Return (x, y) of the center of cell containing provided text 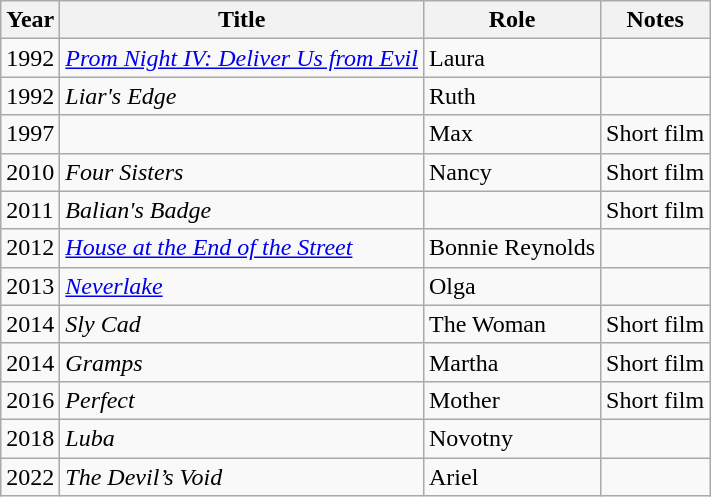
Perfect (242, 400)
Prom Night IV: Deliver Us from Evil (242, 58)
Role (512, 20)
The Woman (512, 324)
2022 (30, 477)
Olga (512, 286)
House at the End of the Street (242, 248)
1997 (30, 134)
Balian's Badge (242, 210)
Notes (656, 20)
2010 (30, 172)
The Devil’s Void (242, 477)
Nancy (512, 172)
Gramps (242, 362)
Neverlake (242, 286)
2012 (30, 248)
Title (242, 20)
Four Sisters (242, 172)
2016 (30, 400)
Martha (512, 362)
2013 (30, 286)
Liar's Edge (242, 96)
Mother (512, 400)
Year (30, 20)
Sly Cad (242, 324)
Ariel (512, 477)
Laura (512, 58)
2018 (30, 438)
Bonnie Reynolds (512, 248)
Luba (242, 438)
Max (512, 134)
Ruth (512, 96)
Novotny (512, 438)
2011 (30, 210)
